Pinpoint the cell where the given text exists, returning its (x, y) midpoint coordinate. 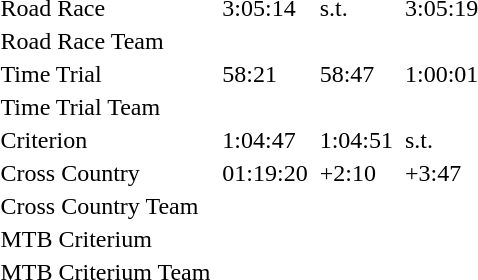
1:04:47 (265, 140)
58:47 (356, 74)
1:04:51 (356, 140)
01:19:20 (265, 173)
+2:10 (356, 173)
58:21 (265, 74)
